Identify which cell holds the provided text, then report its (X, Y) central coordinate. 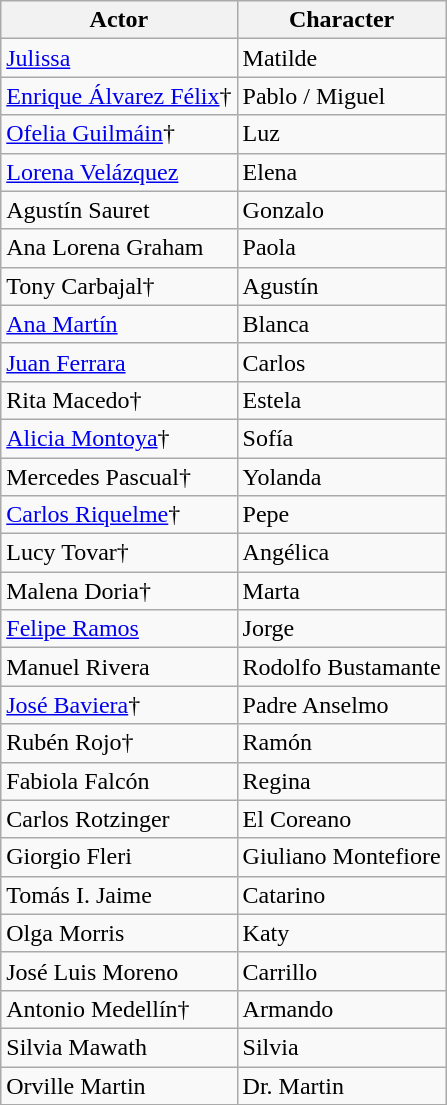
Mercedes Pascual† (119, 477)
Alicia Montoya† (119, 438)
Gonzalo (342, 210)
Rubén Rojo† (119, 743)
Agustín Sauret (119, 210)
Manuel Rivera (119, 667)
José Baviera† (119, 705)
Ramón (342, 743)
Olga Morris (119, 933)
Armando (342, 1009)
Carrillo (342, 971)
Estela (342, 400)
Julissa (119, 58)
Fabiola Falcón (119, 781)
Giorgio Fleri (119, 857)
Ana Martín (119, 324)
Giuliano Montefiore (342, 857)
Tony Carbajal† (119, 286)
Rodolfo Bustamante (342, 667)
Marta (342, 591)
Katy (342, 933)
Blanca (342, 324)
Catarino (342, 895)
Orville Martin (119, 1085)
Paola (342, 248)
Actor (119, 20)
Padre Anselmo (342, 705)
Tomás I. Jaime (119, 895)
Elena (342, 172)
Rita Macedo† (119, 400)
Lucy Tovar† (119, 553)
Carlos Riquelme† (119, 515)
Angélica (342, 553)
Luz (342, 134)
Antonio Medellín† (119, 1009)
Yolanda (342, 477)
Sofía (342, 438)
Silvia (342, 1047)
Dr. Martin (342, 1085)
Ofelia Guilmáin† (119, 134)
Enrique Álvarez Félix† (119, 96)
José Luis Moreno (119, 971)
Lorena Velázquez (119, 172)
Carlos Rotzinger (119, 819)
Agustín (342, 286)
Jorge (342, 629)
Malena Doria† (119, 591)
Pablo / Miguel (342, 96)
Pepe (342, 515)
Silvia Mawath (119, 1047)
Juan Ferrara (119, 362)
Felipe Ramos (119, 629)
Ana Lorena Graham (119, 248)
Carlos (342, 362)
Matilde (342, 58)
El Coreano (342, 819)
Character (342, 20)
Regina (342, 781)
